Locate the cell with the specified text and output its (X, Y) center coordinate. 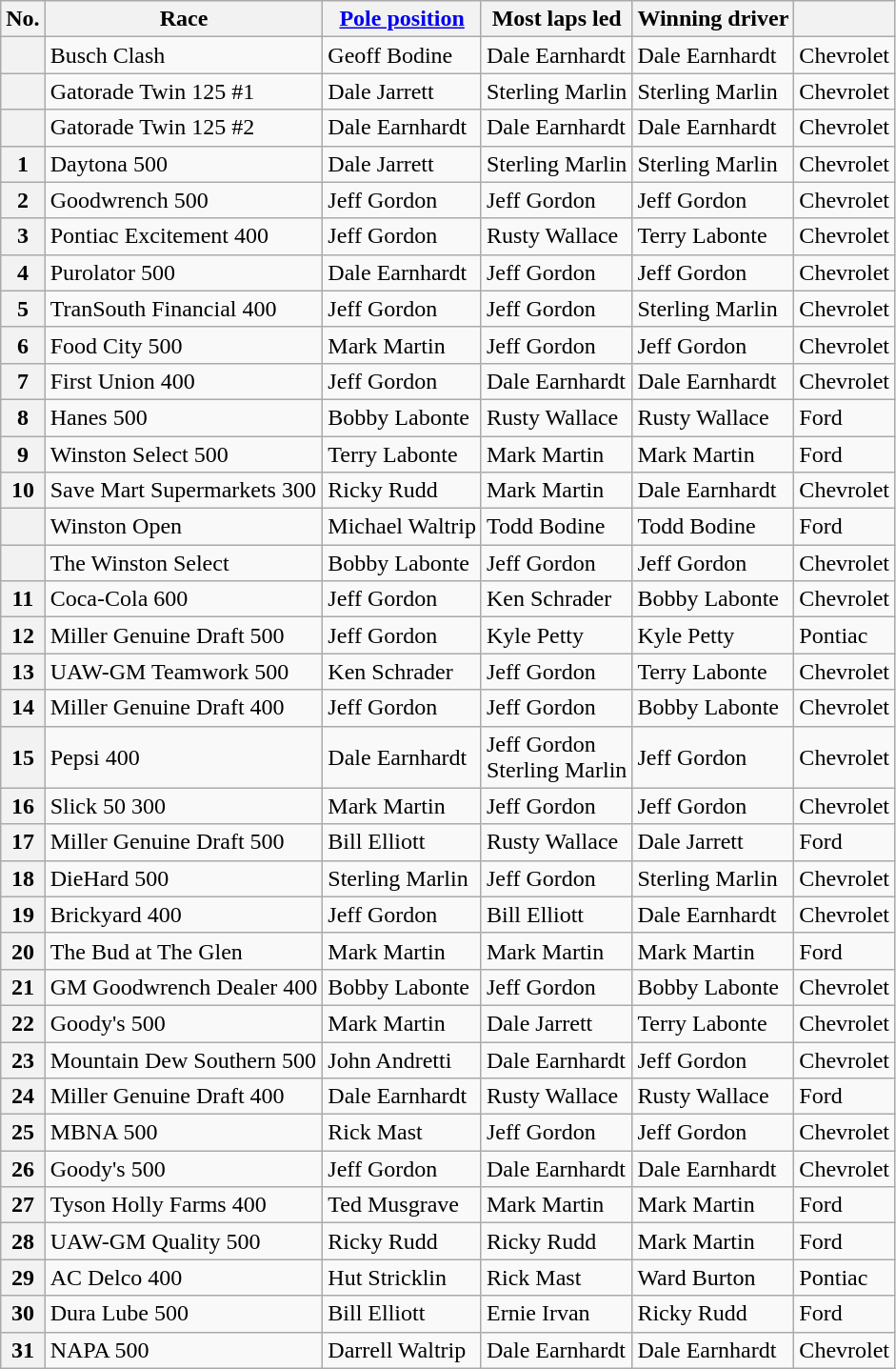
14 (23, 708)
8 (23, 417)
Ward Burton (713, 1278)
Ernie Irvan (556, 1314)
Pole position (402, 19)
Pepsi 400 (184, 756)
22 (23, 1023)
12 (23, 635)
13 (23, 672)
Dura Lube 500 (184, 1314)
Michael Waltrip (402, 527)
Coca-Cola 600 (184, 599)
Jeff Gordon Sterling Marlin (556, 756)
6 (23, 345)
Hanes 500 (184, 417)
Mountain Dew Southern 500 (184, 1060)
Winston Select 500 (184, 454)
27 (23, 1205)
Most laps led (556, 19)
Brickyard 400 (184, 915)
25 (23, 1133)
4 (23, 272)
16 (23, 806)
Food City 500 (184, 345)
First Union 400 (184, 381)
UAW-GM Teamwork 500 (184, 672)
31 (23, 1350)
20 (23, 951)
29 (23, 1278)
MBNA 500 (184, 1133)
26 (23, 1169)
30 (23, 1314)
DieHard 500 (184, 878)
Purolator 500 (184, 272)
Goodwrench 500 (184, 200)
19 (23, 915)
18 (23, 878)
7 (23, 381)
23 (23, 1060)
Race (184, 19)
Tyson Holly Farms 400 (184, 1205)
Ted Musgrave (402, 1205)
The Winston Select (184, 563)
24 (23, 1097)
1 (23, 164)
Hut Stricklin (402, 1278)
15 (23, 756)
TranSouth Financial 400 (184, 309)
10 (23, 491)
Winston Open (184, 527)
Busch Clash (184, 55)
3 (23, 236)
Gatorade Twin 125 #2 (184, 128)
11 (23, 599)
GM Goodwrench Dealer 400 (184, 987)
Winning driver (713, 19)
The Bud at The Glen (184, 951)
Darrell Waltrip (402, 1350)
17 (23, 842)
Save Mart Supermarkets 300 (184, 491)
Slick 50 300 (184, 806)
9 (23, 454)
Geoff Bodine (402, 55)
Daytona 500 (184, 164)
28 (23, 1241)
Gatorade Twin 125 #1 (184, 91)
21 (23, 987)
5 (23, 309)
AC Delco 400 (184, 1278)
John Andretti (402, 1060)
Pontiac Excitement 400 (184, 236)
NAPA 500 (184, 1350)
2 (23, 200)
No. (23, 19)
UAW-GM Quality 500 (184, 1241)
